Provide the (X, Y) coordinate of the cell's center where the given text is located.  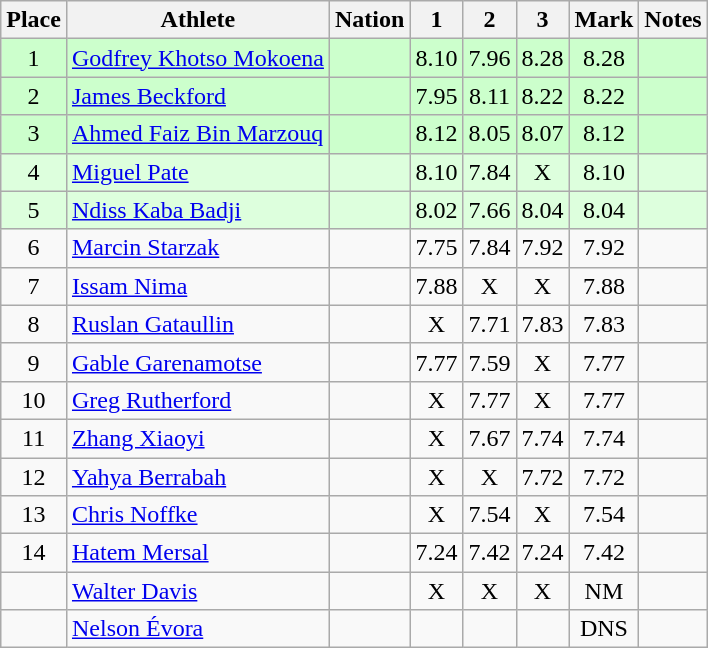
8.02 (436, 210)
Yahya Berrabah (198, 477)
7.67 (490, 438)
Greg Rutherford (198, 400)
8.05 (490, 134)
7.75 (436, 248)
Marcin Starzak (198, 248)
7.66 (490, 210)
13 (34, 515)
Zhang Xiaoyi (198, 438)
Walter Davis (198, 591)
11 (34, 438)
Godfrey Khotso Mokoena (198, 58)
9 (34, 362)
Place (34, 20)
7.59 (490, 362)
Hatem Mersal (198, 553)
7.71 (490, 324)
4 (34, 172)
12 (34, 477)
8 (34, 324)
NM (604, 591)
8.07 (542, 134)
6 (34, 248)
8.11 (490, 96)
7.96 (490, 58)
Ruslan Gataullin (198, 324)
Miguel Pate (198, 172)
Issam Nima (198, 286)
Ndiss Kaba Badji (198, 210)
DNS (604, 629)
Chris Noffke (198, 515)
Athlete (198, 20)
Ahmed Faiz Bin Marzouq (198, 134)
Mark (604, 20)
7 (34, 286)
Notes (673, 20)
5 (34, 210)
Nelson Évora (198, 629)
James Beckford (198, 96)
Gable Garenamotse (198, 362)
14 (34, 553)
7.95 (436, 96)
Nation (369, 20)
10 (34, 400)
